Find where the given text appears and provide that cell's center as [X, Y] coordinate. 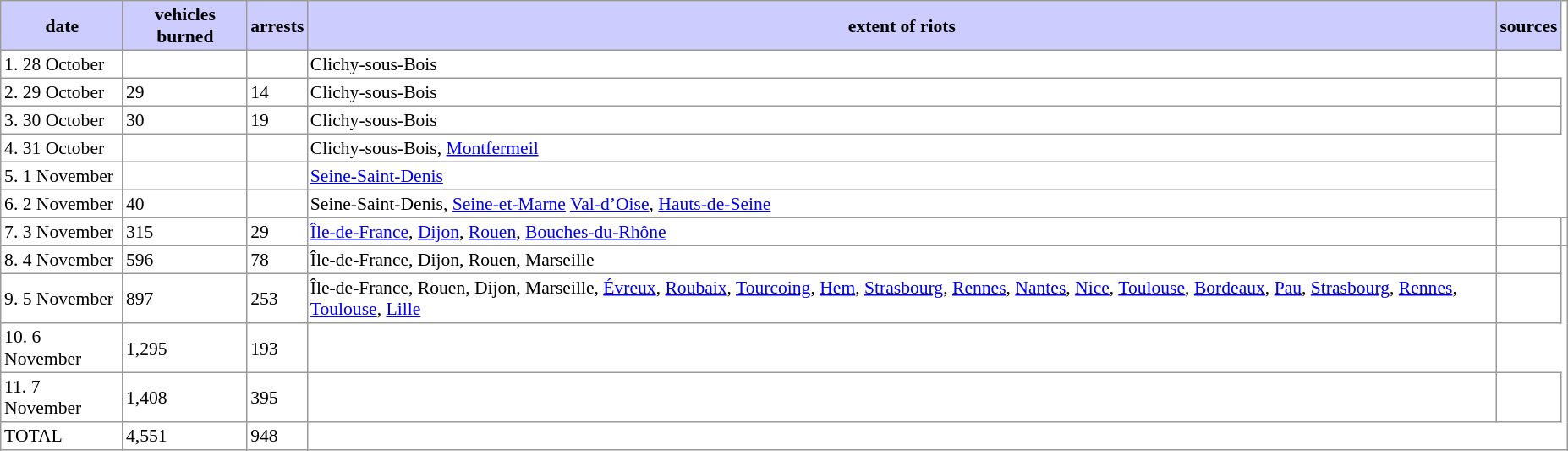
7. 3 November [62, 232]
4. 31 October [62, 149]
948 [277, 437]
date [62, 25]
11. 7 November [62, 398]
14 [277, 93]
Seine-Saint-Denis [902, 176]
596 [184, 261]
315 [184, 232]
Île-de-France, Dijon, Rouen, Bouches-du-Rhône [902, 232]
vehicles burned [184, 25]
extent of riots [902, 25]
5. 1 November [62, 176]
1,408 [184, 398]
6. 2 November [62, 205]
arrests [277, 25]
Île-de-France, Dijon, Rouen, Marseille [902, 261]
1,295 [184, 348]
TOTAL [62, 437]
253 [277, 299]
10. 6 November [62, 348]
8. 4 November [62, 261]
9. 5 November [62, 299]
30 [184, 120]
3. 30 October [62, 120]
1. 28 October [62, 64]
193 [277, 348]
19 [277, 120]
sources [1529, 25]
78 [277, 261]
395 [277, 398]
Seine-Saint-Denis, Seine-et-Marne Val-d’Oise, Hauts-de-Seine [902, 205]
2. 29 October [62, 93]
897 [184, 299]
40 [184, 205]
4,551 [184, 437]
Clichy-sous-Bois, Montfermeil [902, 149]
